Pinpoint the cell where the given text exists, returning its (X, Y) midpoint coordinate. 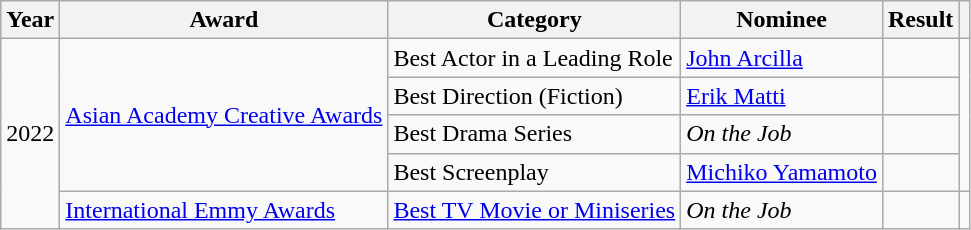
Award (224, 20)
Best Drama Series (534, 134)
Category (534, 20)
John Arcilla (782, 58)
Best Actor in a Leading Role (534, 58)
Result (920, 20)
Year (30, 20)
Nominee (782, 20)
2022 (30, 134)
Best Screenplay (534, 172)
Best Direction (Fiction) (534, 96)
Erik Matti (782, 96)
Asian Academy Creative Awards (224, 115)
Best TV Movie or Miniseries (534, 210)
Michiko Yamamoto (782, 172)
International Emmy Awards (224, 210)
